Find where the given text appears and provide that cell's center as [X, Y] coordinate. 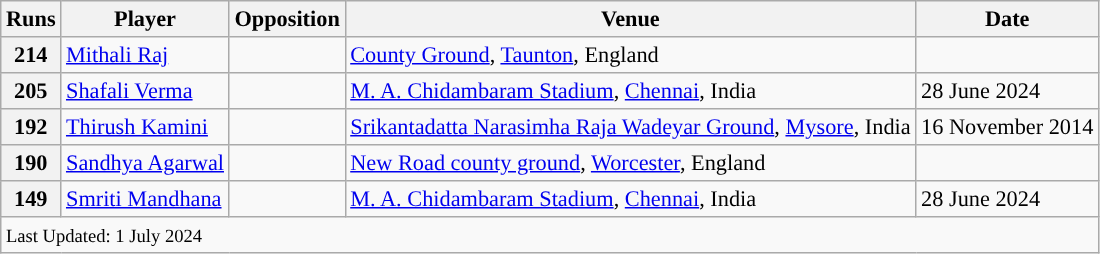
Last Updated: 1 July 2024 [550, 234]
New Road county ground, Worcester, England [630, 162]
County Ground, Taunton, England [630, 55]
Sandhya Agarwal [145, 162]
Shafali Verma [145, 90]
Date [1008, 19]
190 [31, 162]
Thirush Kamini [145, 126]
Mithali Raj [145, 55]
16 November 2014 [1008, 126]
Srikantadatta Narasimha Raja Wadeyar Ground, Mysore, India [630, 126]
Venue [630, 19]
Smriti Mandhana [145, 198]
Runs [31, 19]
214 [31, 55]
149 [31, 198]
Opposition [287, 19]
205 [31, 90]
192 [31, 126]
Player [145, 19]
